Identify which cell holds the provided text, then report its [X, Y] central coordinate. 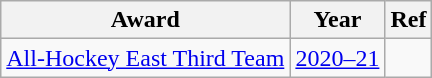
Year [338, 20]
Award [146, 20]
2020–21 [338, 58]
Ref [408, 20]
All-Hockey East Third Team [146, 58]
